From the cell containing the given text, extract its center point as [X, Y] coordinate. 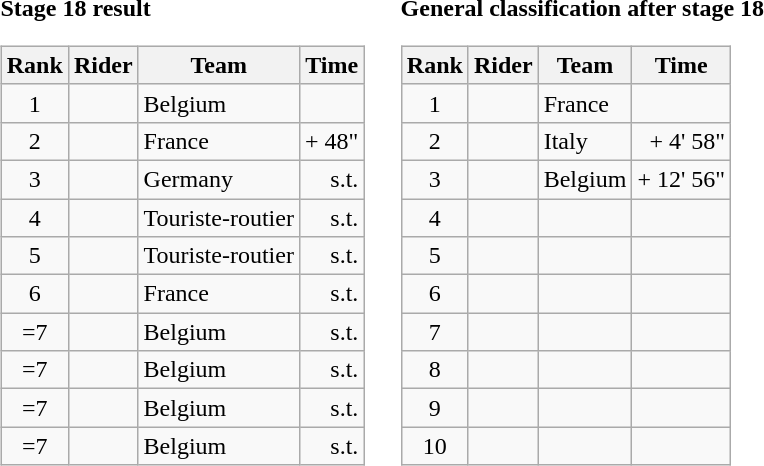
Italy [585, 141]
Germany [218, 179]
10 [434, 446]
9 [434, 408]
8 [434, 370]
7 [434, 332]
+ 4' 58" [682, 141]
+ 12' 56" [682, 179]
+ 48" [331, 141]
